Pinpoint the cell where the given text exists, returning its (x, y) midpoint coordinate. 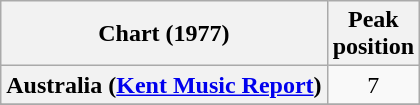
7 (373, 85)
Peakposition (373, 34)
Australia (Kent Music Report) (164, 85)
Chart (1977) (164, 34)
